Identify which cell holds the provided text, then report its [X, Y] central coordinate. 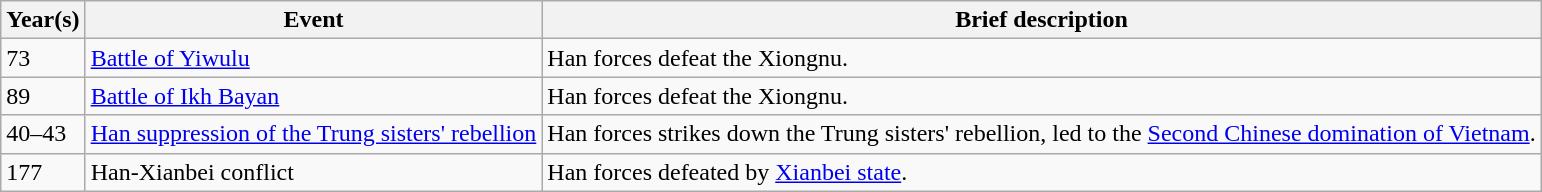
40–43 [43, 134]
177 [43, 172]
Battle of Yiwulu [314, 58]
Han forces defeated by Xianbei state. [1042, 172]
Year(s) [43, 20]
Event [314, 20]
Han suppression of the Trung sisters' rebellion [314, 134]
89 [43, 96]
Han forces strikes down the Trung sisters' rebellion, led to the Second Chinese domination of Vietnam. [1042, 134]
Battle of Ikh Bayan [314, 96]
Brief description [1042, 20]
73 [43, 58]
Han-Xianbei conflict [314, 172]
